From the cell containing the given text, extract its center point as (x, y) coordinate. 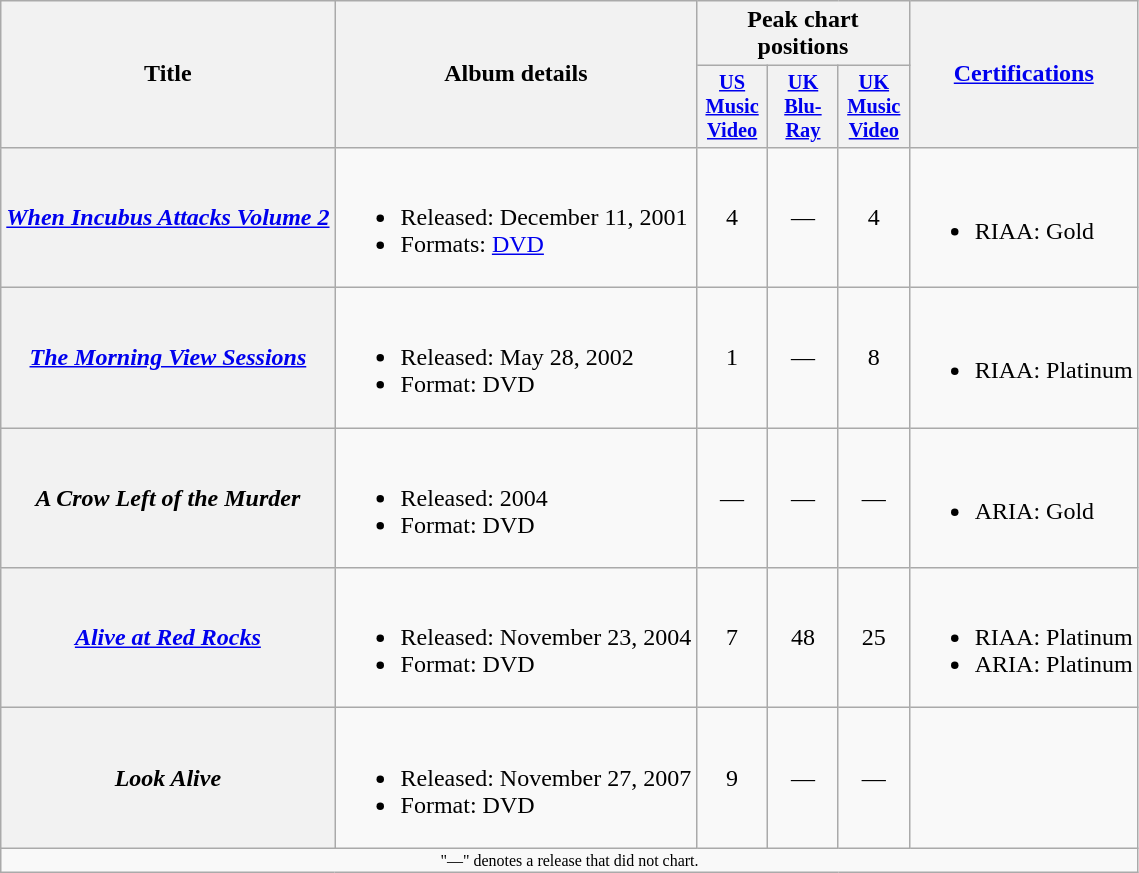
Released: December 11, 2001Formats: DVD (516, 217)
9 (732, 778)
8 (874, 358)
Released: November 23, 2004Format: DVD (516, 638)
"—" denotes a release that did not chart. (570, 860)
Album details (516, 74)
Peak chart positions (804, 34)
Look Alive (168, 778)
25 (874, 638)
Released: 2004Format: DVD (516, 498)
When Incubus Attacks Volume 2 (168, 217)
UKMusicVideo (874, 107)
RIAA: PlatinumARIA: Platinum (1024, 638)
USMusicVideo (732, 107)
48 (804, 638)
Released: November 27, 2007Format: DVD (516, 778)
RIAA: Platinum (1024, 358)
7 (732, 638)
1 (732, 358)
Certifications (1024, 74)
The Morning View Sessions (168, 358)
UKBlu-Ray (804, 107)
Alive at Red Rocks (168, 638)
A Crow Left of the Murder (168, 498)
ARIA: Gold (1024, 498)
Released: May 28, 2002Format: DVD (516, 358)
Title (168, 74)
RIAA: Gold (1024, 217)
